From the cell containing the given text, extract its center point as (x, y) coordinate. 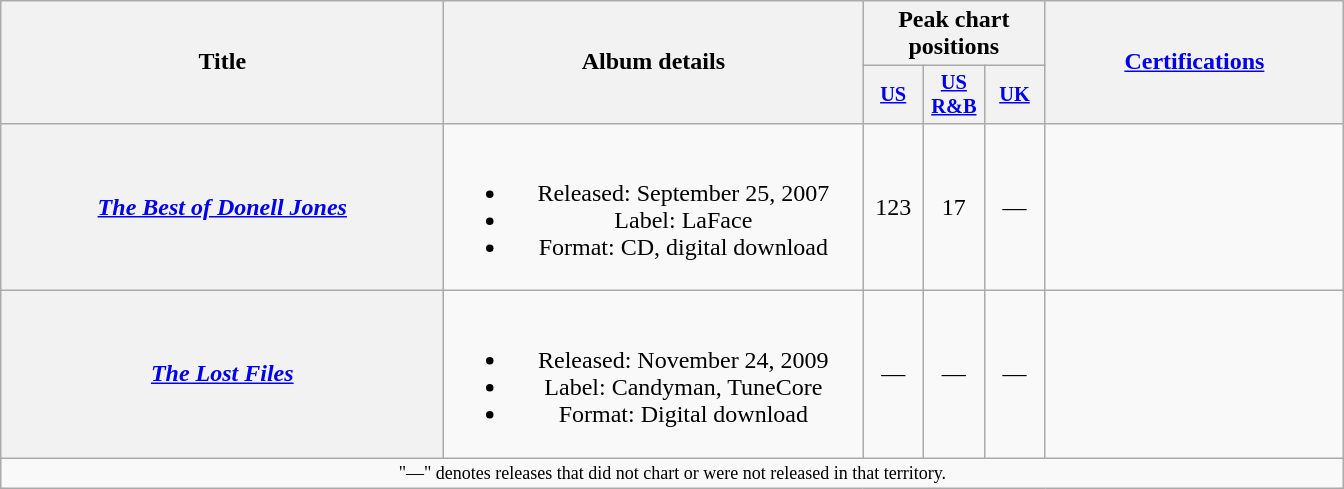
US (894, 95)
UK (1014, 95)
Released: November 24, 2009Label: Candyman, TuneCoreFormat: Digital download (654, 374)
Album details (654, 62)
The Best of Donell Jones (222, 206)
17 (954, 206)
Title (222, 62)
123 (894, 206)
Certifications (1194, 62)
Released: September 25, 2007Label: LaFaceFormat: CD, digital download (654, 206)
USR&B (954, 95)
Peak chart positions (954, 34)
The Lost Files (222, 374)
"—" denotes releases that did not chart or were not released in that territory. (672, 474)
